Search for the cell housing the specified text and yield its (X, Y) center coordinate. 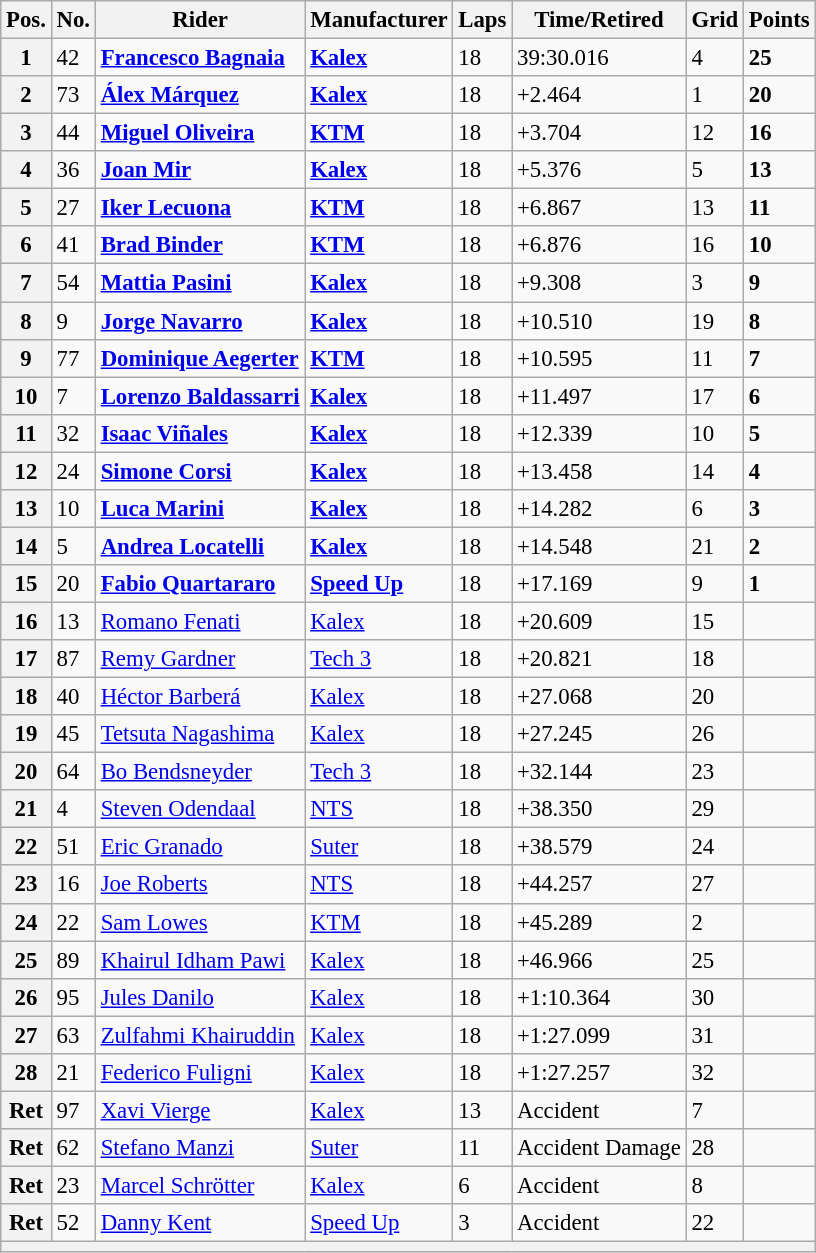
52 (73, 1223)
Khairul Idham Pawi (200, 960)
Time/Retired (599, 20)
No. (73, 20)
Romano Fenati (200, 621)
+14.548 (599, 546)
Andrea Locatelli (200, 546)
+6.867 (599, 208)
Laps (482, 20)
+20.609 (599, 621)
29 (714, 809)
Sam Lowes (200, 922)
Xavi Vierge (200, 1110)
36 (73, 170)
Steven Odendaal (200, 809)
Brad Binder (200, 245)
+1:27.257 (599, 1073)
+1:10.364 (599, 997)
+32.144 (599, 772)
Manufacturer (379, 20)
+9.308 (599, 283)
+38.350 (599, 809)
44 (73, 133)
+27.068 (599, 697)
Isaac Viñales (200, 433)
+14.282 (599, 509)
+2.464 (599, 95)
Marcel Schrötter (200, 1185)
54 (73, 283)
Grid (714, 20)
40 (73, 697)
64 (73, 772)
42 (73, 58)
95 (73, 997)
Luca Marini (200, 509)
Mattia Pasini (200, 283)
51 (73, 847)
Dominique Aegerter (200, 358)
+3.704 (599, 133)
+45.289 (599, 922)
39:30.016 (599, 58)
Fabio Quartararo (200, 584)
+12.339 (599, 433)
+27.245 (599, 734)
Eric Granado (200, 847)
+10.595 (599, 358)
63 (73, 1035)
Bo Bendsneyder (200, 772)
Jules Danilo (200, 997)
+38.579 (599, 847)
Jorge Navarro (200, 321)
Lorenzo Baldassarri (200, 396)
+13.458 (599, 471)
+44.257 (599, 885)
89 (73, 960)
41 (73, 245)
Joan Mir (200, 170)
Miguel Oliveira (200, 133)
Héctor Barberá (200, 697)
+10.510 (599, 321)
+5.376 (599, 170)
+1:27.099 (599, 1035)
Iker Lecuona (200, 208)
73 (73, 95)
62 (73, 1148)
Rider (200, 20)
Remy Gardner (200, 659)
Joe Roberts (200, 885)
97 (73, 1110)
+20.821 (599, 659)
Zulfahmi Khairuddin (200, 1035)
Danny Kent (200, 1223)
Pos. (26, 20)
Stefano Manzi (200, 1148)
77 (73, 358)
Points (780, 20)
Francesco Bagnaia (200, 58)
31 (714, 1035)
Simone Corsi (200, 471)
45 (73, 734)
Tetsuta Nagashima (200, 734)
Federico Fuligni (200, 1073)
+11.497 (599, 396)
Accident Damage (599, 1148)
30 (714, 997)
+17.169 (599, 584)
87 (73, 659)
Álex Márquez (200, 95)
+46.966 (599, 960)
+6.876 (599, 245)
